Scan for the cell matching the given text and deliver its [x, y] coordinate at center. 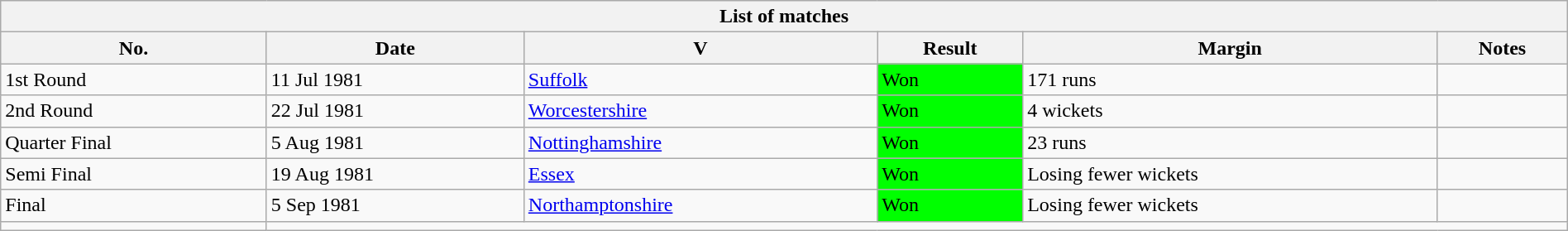
Suffolk [700, 79]
Essex [700, 174]
Northamptonshire [700, 205]
5 Sep 1981 [395, 205]
171 runs [1231, 79]
Nottinghamshire [700, 142]
Date [395, 48]
1st Round [134, 79]
Margin [1231, 48]
11 Jul 1981 [395, 79]
V [700, 48]
Notes [1502, 48]
19 Aug 1981 [395, 174]
22 Jul 1981 [395, 111]
5 Aug 1981 [395, 142]
Worcestershire [700, 111]
Result [950, 48]
Quarter Final [134, 142]
Final [134, 205]
Semi Final [134, 174]
4 wickets [1231, 111]
No. [134, 48]
List of matches [784, 17]
23 runs [1231, 142]
2nd Round [134, 111]
